Provide the [X, Y] coordinate of the cell's center where the given text is located.  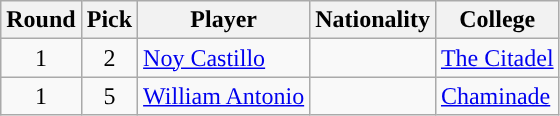
William Antonio [224, 96]
The Citadel [497, 58]
2 [109, 58]
Chaminade [497, 96]
Nationality [373, 20]
Pick [109, 20]
Noy Castillo [224, 58]
Player [224, 20]
College [497, 20]
5 [109, 96]
Round [41, 20]
